Identify which cell holds the provided text, then report its (X, Y) central coordinate. 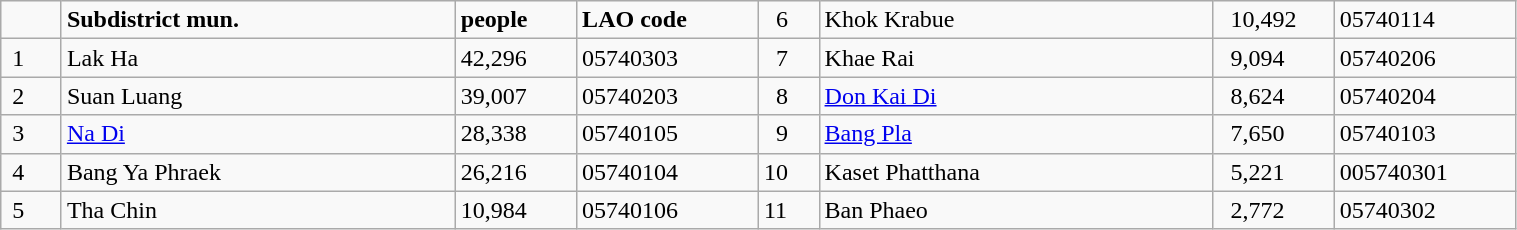
Subdistrict mun. (258, 20)
05740114 (1425, 20)
4 (32, 172)
42,296 (516, 58)
05740105 (668, 134)
05740103 (1425, 134)
05740206 (1425, 58)
28,338 (516, 134)
05740302 (1425, 210)
8 (788, 96)
2 (32, 96)
3 (32, 134)
8,624 (1274, 96)
LAO code (668, 20)
10,492 (1274, 20)
7 (788, 58)
Bang Pla (1016, 134)
Suan Luang (258, 96)
Khok Krabue (1016, 20)
Bang Ya Phraek (258, 172)
Kaset Phatthana (1016, 172)
Lak Ha (258, 58)
9 (788, 134)
Don Kai Di (1016, 96)
39,007 (516, 96)
10 (788, 172)
5 (32, 210)
05740204 (1425, 96)
26,216 (516, 172)
people (516, 20)
10,984 (516, 210)
05740203 (668, 96)
005740301 (1425, 172)
Khae Rai (1016, 58)
05740104 (668, 172)
Tha Chin (258, 210)
6 (788, 20)
05740106 (668, 210)
Na Di (258, 134)
7,650 (1274, 134)
1 (32, 58)
2,772 (1274, 210)
Ban Phaeo (1016, 210)
5,221 (1274, 172)
9,094 (1274, 58)
05740303 (668, 58)
11 (788, 210)
